Find where the given text appears and provide that cell's center as [x, y] coordinate. 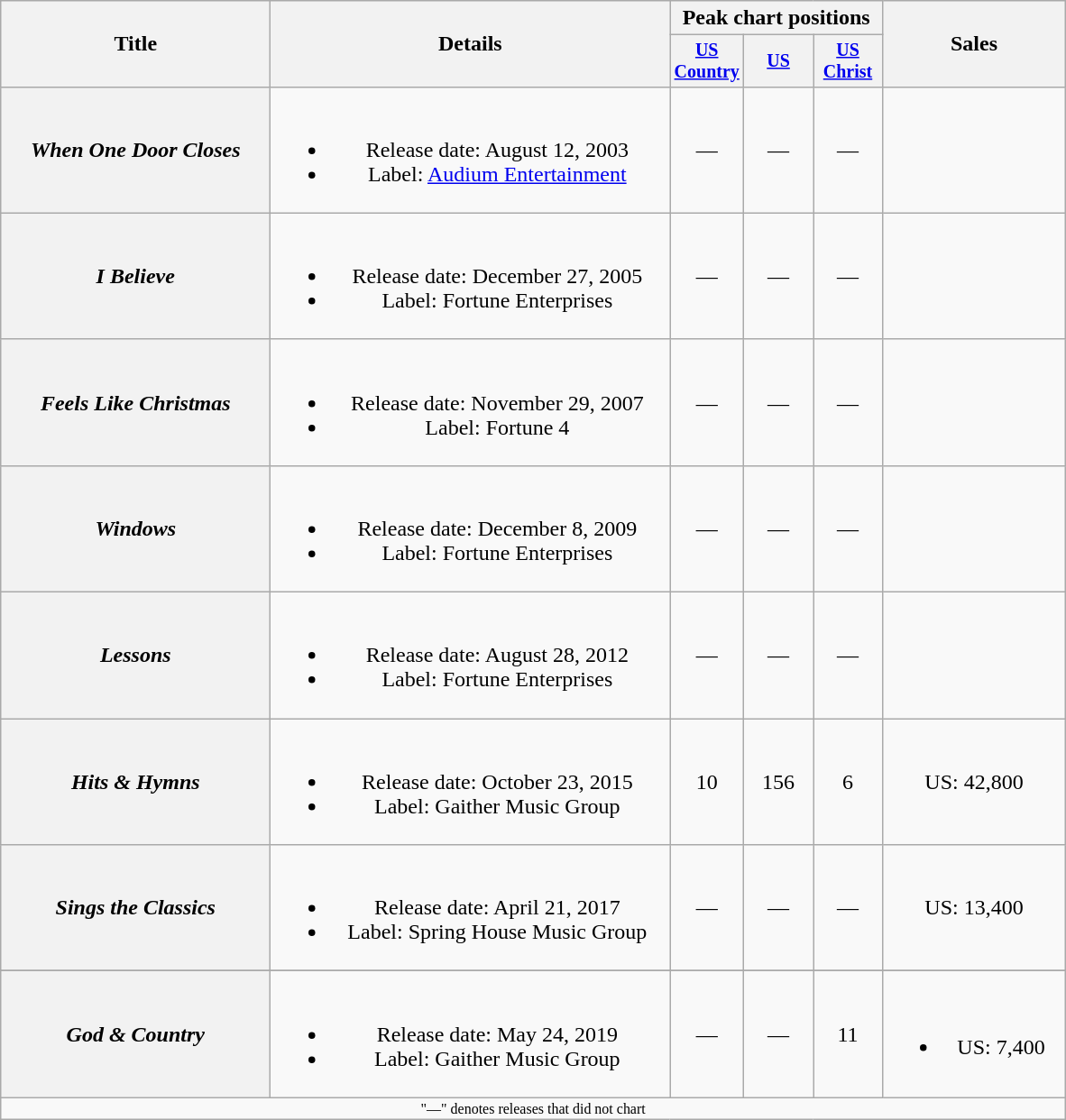
Feels Like Christmas [135, 402]
Release date: August 12, 2003Label: Audium Entertainment [471, 150]
Hits & Hymns [135, 782]
10 [707, 782]
Details [471, 44]
Peak chart positions [777, 18]
God & Country [135, 1034]
US: 7,400 [974, 1034]
Release date: November 29, 2007Label: Fortune 4 [471, 402]
When One Door Closes [135, 150]
Title [135, 44]
Release date: May 24, 2019Label: Gaither Music Group [471, 1034]
Sings the Classics [135, 908]
Windows [135, 528]
US: 42,800 [974, 782]
US Christ [848, 61]
156 [779, 782]
"—" denotes releases that did not chart [534, 1108]
US Country [707, 61]
Lessons [135, 656]
Release date: December 27, 2005Label: Fortune Enterprises [471, 276]
US [779, 61]
Sales [974, 44]
11 [848, 1034]
I Believe [135, 276]
Release date: August 28, 2012Label: Fortune Enterprises [471, 656]
6 [848, 782]
Release date: December 8, 2009Label: Fortune Enterprises [471, 528]
Release date: October 23, 2015Label: Gaither Music Group [471, 782]
US: 13,400 [974, 908]
Release date: April 21, 2017Label: Spring House Music Group [471, 908]
